Extract the [x, y] coordinate from the center of the cell holding the provided text.  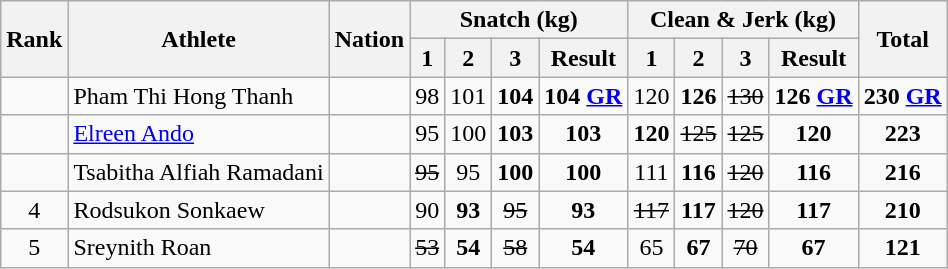
Clean & Jerk (kg) [743, 20]
5 [34, 248]
210 [902, 210]
126 [698, 96]
Snatch (kg) [519, 20]
65 [652, 248]
Athlete [198, 39]
98 [428, 96]
4 [34, 210]
Total [902, 39]
58 [516, 248]
111 [652, 172]
104 GR [584, 96]
130 [746, 96]
223 [902, 134]
104 [516, 96]
90 [428, 210]
70 [746, 248]
53 [428, 248]
230 GR [902, 96]
121 [902, 248]
Rodsukon Sonkaew [198, 210]
216 [902, 172]
101 [468, 96]
Elreen Ando [198, 134]
126 GR [814, 96]
Nation [369, 39]
Pham Thi Hong Thanh [198, 96]
Sreynith Roan [198, 248]
Rank [34, 39]
Tsabitha Alfiah Ramadani [198, 172]
